For the text-containing cell, return its midpoint in [X, Y] coordinate format. 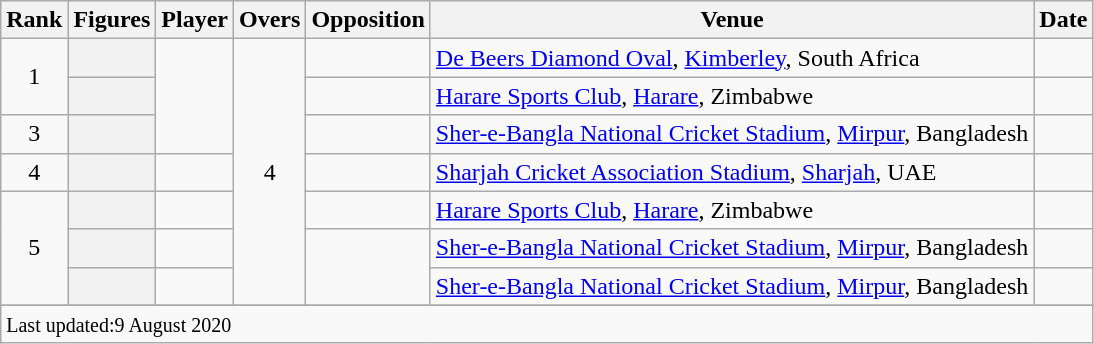
Figures [112, 20]
Sharjah Cricket Association Stadium, Sharjah, UAE [732, 172]
Overs [270, 20]
3 [34, 134]
De Beers Diamond Oval, Kimberley, South Africa [732, 58]
5 [34, 248]
Opposition [368, 20]
Rank [34, 20]
Player [195, 20]
1 [34, 77]
Date [1064, 20]
Venue [732, 20]
Last updated:9 August 2020 [547, 324]
